Scan for the cell matching the given text and deliver its (x, y) coordinate at center. 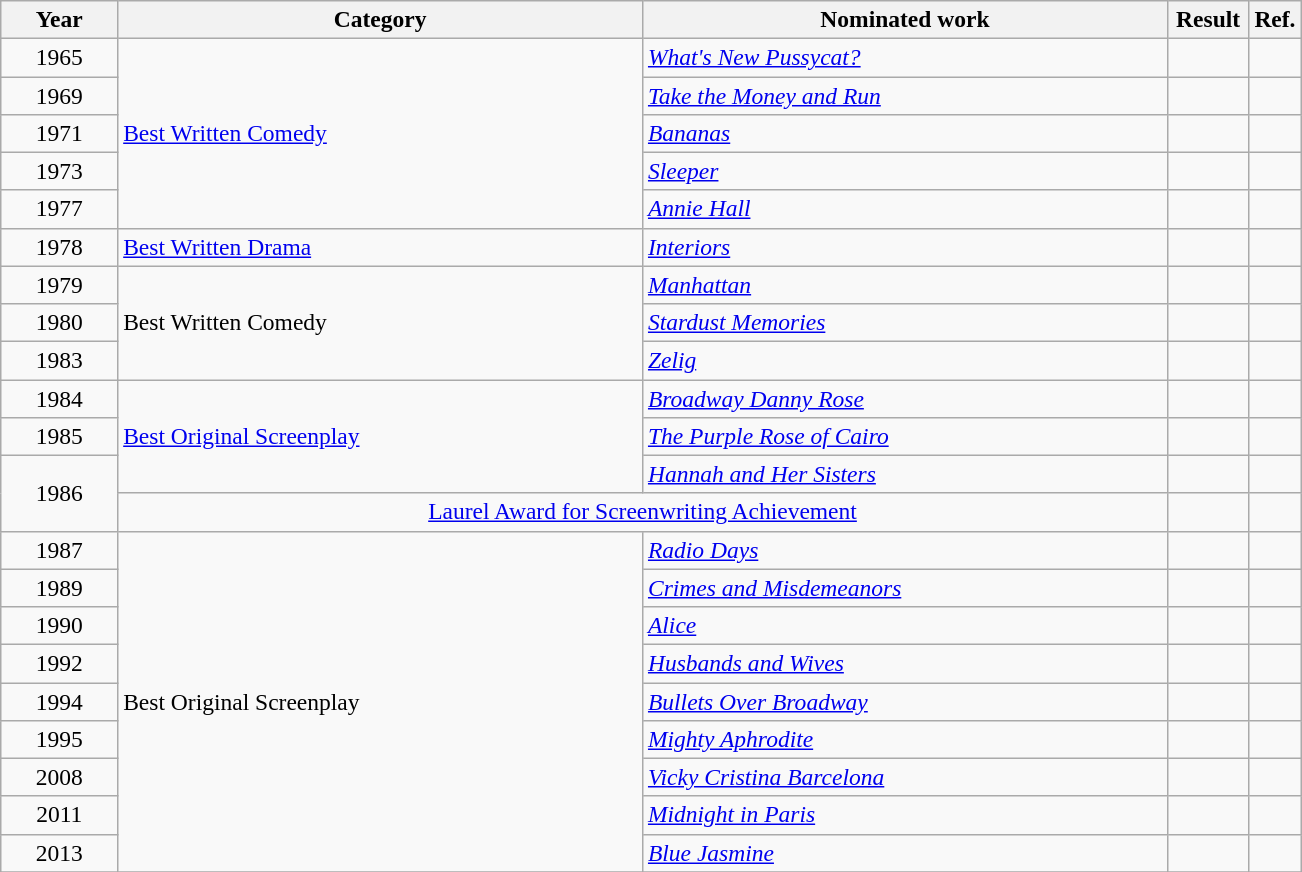
Year (60, 19)
Laurel Award for Screenwriting Achievement (643, 512)
Stardust Memories (906, 322)
1985 (60, 436)
1979 (60, 285)
1971 (60, 133)
What's New Pussycat? (906, 57)
2013 (60, 853)
Manhattan (906, 285)
Ref. (1275, 19)
1983 (60, 360)
1980 (60, 322)
Hannah and Her Sisters (906, 474)
Radio Days (906, 550)
Result (1208, 19)
1992 (60, 663)
1984 (60, 398)
1987 (60, 550)
1973 (60, 171)
Alice (906, 625)
Nominated work (906, 19)
Blue Jasmine (906, 853)
1994 (60, 701)
1969 (60, 95)
Vicky Cristina Barcelona (906, 777)
Take the Money and Run (906, 95)
The Purple Rose of Cairo (906, 436)
1986 (60, 493)
Midnight in Paris (906, 815)
Sleeper (906, 171)
2011 (60, 815)
Broadway Danny Rose (906, 398)
Bananas (906, 133)
Mighty Aphrodite (906, 739)
1977 (60, 209)
1989 (60, 588)
Crimes and Misdemeanors (906, 588)
Best Written Drama (380, 247)
Husbands and Wives (906, 663)
1978 (60, 247)
Category (380, 19)
1995 (60, 739)
Interiors (906, 247)
1965 (60, 57)
Zelig (906, 360)
1990 (60, 625)
2008 (60, 777)
Bullets Over Broadway (906, 701)
Annie Hall (906, 209)
